Return (x, y) of the center of cell containing provided text 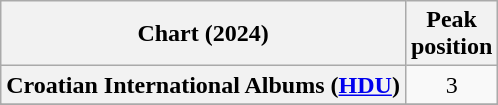
3 (451, 85)
Croatian International Albums (HDU) (204, 85)
Chart (2024) (204, 34)
Peakposition (451, 34)
